Scan for the cell matching the given text and deliver its [X, Y] coordinate at center. 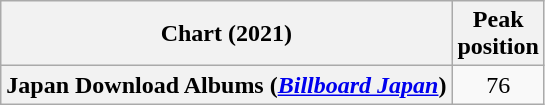
76 [498, 85]
Peakposition [498, 34]
Japan Download Albums (Billboard Japan) [226, 85]
Chart (2021) [226, 34]
